Find where the given text appears and provide that cell's center as [x, y] coordinate. 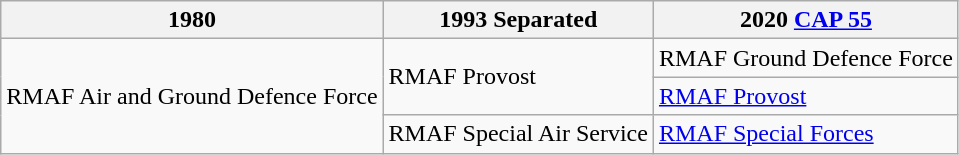
RMAF Special Air Service [518, 134]
RMAF Air and Ground Defence Force [192, 96]
1993 Separated [518, 20]
1980 [192, 20]
RMAF Ground Defence Force [806, 58]
RMAF Special Forces [806, 134]
2020 CAP 55 [806, 20]
